Provide the [x, y] coordinate of the cell's center where the given text is located.  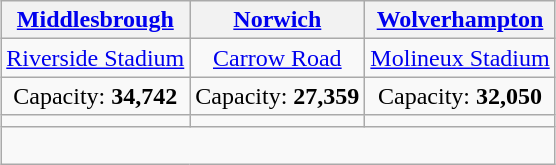
Capacity: 32,050 [460, 96]
Capacity: 27,359 [278, 96]
Wolverhampton [460, 20]
Middlesbrough [96, 20]
Norwich [278, 20]
Carrow Road [278, 58]
Riverside Stadium [96, 58]
Molineux Stadium [460, 58]
Capacity: 34,742 [96, 96]
